Find where the given text appears and provide that cell's center as [x, y] coordinate. 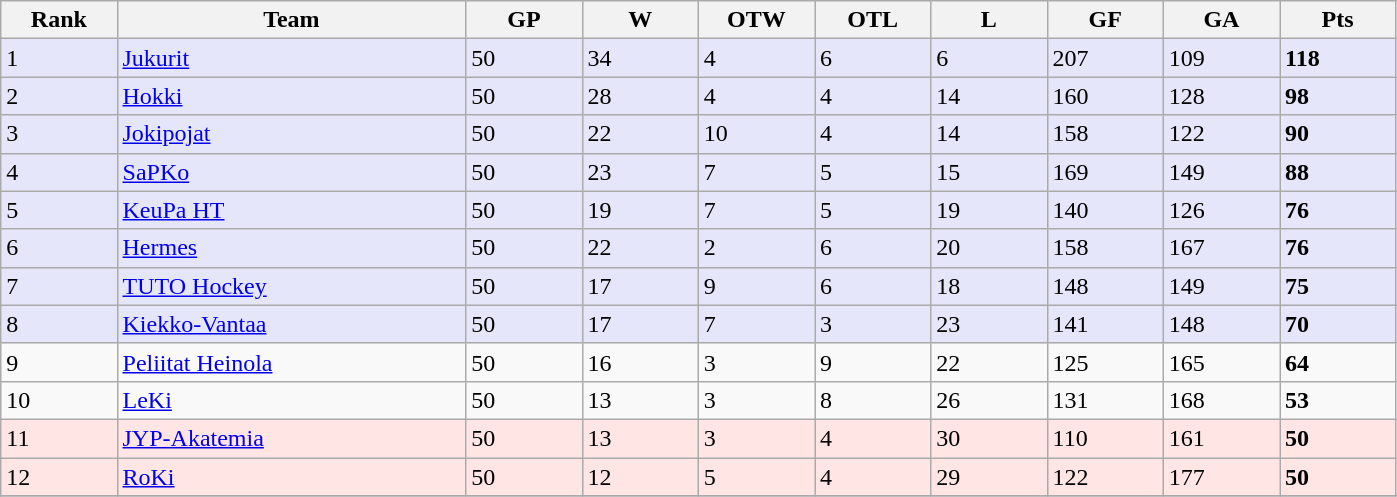
26 [989, 400]
Team [292, 20]
Peliitat Heinola [292, 362]
141 [1105, 324]
GA [1221, 20]
11 [59, 438]
TUTO Hockey [292, 286]
126 [1221, 210]
Hermes [292, 248]
161 [1221, 438]
Hokki [292, 96]
98 [1338, 96]
75 [1338, 286]
169 [1105, 172]
20 [989, 248]
JYP-Akatemia [292, 438]
110 [1105, 438]
140 [1105, 210]
GF [1105, 20]
SaPKo [292, 172]
18 [989, 286]
Pts [1338, 20]
109 [1221, 58]
KeuPa HT [292, 210]
30 [989, 438]
16 [640, 362]
165 [1221, 362]
L [989, 20]
207 [1105, 58]
125 [1105, 362]
LeKi [292, 400]
90 [1338, 134]
167 [1221, 248]
RoKi [292, 477]
131 [1105, 400]
1 [59, 58]
Jukurit [292, 58]
28 [640, 96]
177 [1221, 477]
29 [989, 477]
15 [989, 172]
OTL [872, 20]
64 [1338, 362]
Kiekko-Vantaa [292, 324]
53 [1338, 400]
OTW [756, 20]
118 [1338, 58]
Rank [59, 20]
W [640, 20]
Jokipojat [292, 134]
128 [1221, 96]
34 [640, 58]
168 [1221, 400]
70 [1338, 324]
160 [1105, 96]
88 [1338, 172]
GP [524, 20]
